Output the [X, Y] coordinate of the center of the cell containing the given text.  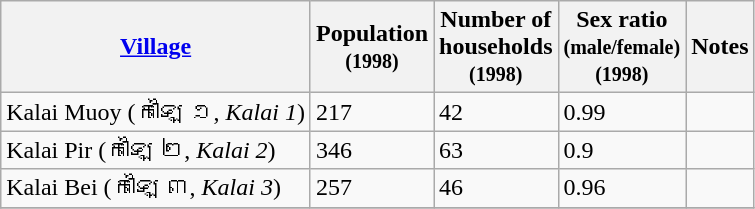
42 [496, 112]
Population(1998) [372, 47]
0.99 [622, 112]
0.96 [622, 188]
46 [496, 188]
Kalai Muoy (កាឡៃ ១, Kalai 1) [156, 112]
Kalai Pir (កាឡៃ ២, Kalai 2) [156, 150]
Kalai Bei (កាឡៃ ៣, Kalai 3) [156, 188]
257 [372, 188]
0.9 [622, 150]
63 [496, 150]
217 [372, 112]
Number ofhouseholds(1998) [496, 47]
Village [156, 47]
Sex ratio(male/female)(1998) [622, 47]
346 [372, 150]
Notes [720, 47]
